Capture the cell that displays the provided text and extract its [x, y] central coordinate. 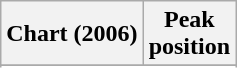
Chart (2006) [72, 34]
Peakposition [189, 34]
